Detect which cell encompasses the target text, then output its [x, y] center coordinate. 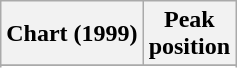
Peakposition [189, 34]
Chart (1999) [72, 34]
